Return the [x, y] coordinate for the center point of the cell that contains the specified text.  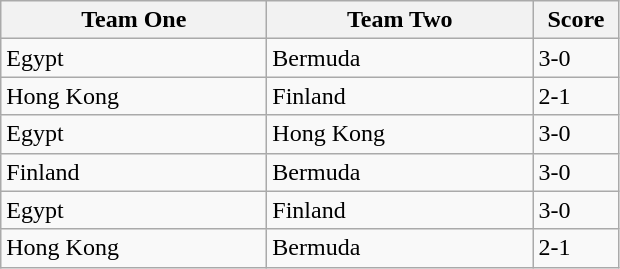
Team One [134, 20]
Team Two [400, 20]
Score [576, 20]
